Provide the [x, y] coordinate of the cell's center where the given text is located.  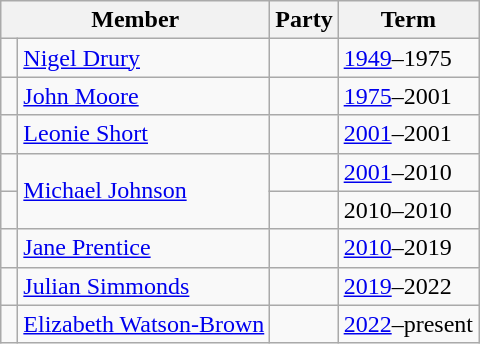
2019–2022 [408, 286]
2001–2001 [408, 134]
Member [136, 20]
Julian Simmonds [144, 286]
2010–2010 [408, 210]
Elizabeth Watson-Brown [144, 324]
Jane Prentice [144, 248]
2010–2019 [408, 248]
1975–2001 [408, 96]
1949–1975 [408, 58]
John Moore [144, 96]
Leonie Short [144, 134]
2022–present [408, 324]
Michael Johnson [144, 191]
Party [304, 20]
2001–2010 [408, 172]
Term [408, 20]
Nigel Drury [144, 58]
